Capture the cell that displays the provided text and extract its (X, Y) central coordinate. 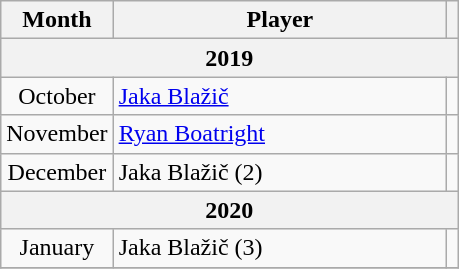
Player (280, 20)
Jaka Blažič (2) (280, 172)
2020 (230, 210)
Month (57, 20)
2019 (230, 58)
Jaka Blažič (280, 96)
Ryan Boatright (280, 134)
November (57, 134)
December (57, 172)
January (57, 248)
Jaka Blažič (3) (280, 248)
October (57, 96)
